Return the [x, y] coordinate for the center point of the cell that contains the specified text.  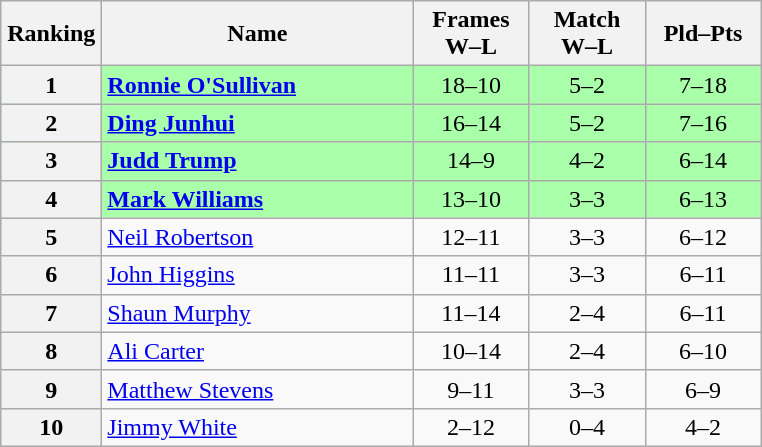
7–16 [703, 123]
Mark Williams [258, 199]
11–14 [471, 313]
6 [52, 275]
6–12 [703, 237]
Pld–Pts [703, 34]
John Higgins [258, 275]
12–11 [471, 237]
10–14 [471, 351]
Jimmy White [258, 427]
6–9 [703, 389]
8 [52, 351]
Ding Junhui [258, 123]
6–10 [703, 351]
Shaun Murphy [258, 313]
FramesW–L [471, 34]
9 [52, 389]
Ranking [52, 34]
Matthew Stevens [258, 389]
11–11 [471, 275]
7 [52, 313]
6–13 [703, 199]
0–4 [587, 427]
Name [258, 34]
Neil Robertson [258, 237]
7–18 [703, 85]
Ronnie O'Sullivan [258, 85]
6–14 [703, 161]
Ali Carter [258, 351]
4 [52, 199]
13–10 [471, 199]
3 [52, 161]
18–10 [471, 85]
10 [52, 427]
1 [52, 85]
MatchW–L [587, 34]
Judd Trump [258, 161]
16–14 [471, 123]
14–9 [471, 161]
9–11 [471, 389]
2–12 [471, 427]
5 [52, 237]
2 [52, 123]
